Scan for the cell matching the given text and deliver its [x, y] coordinate at center. 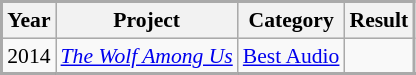
The Wolf Among Us [147, 56]
Category [292, 20]
Best Audio [292, 56]
2014 [29, 56]
Project [147, 20]
Year [29, 20]
Result [379, 20]
